Find where the given text appears and provide that cell's center as (X, Y) coordinate. 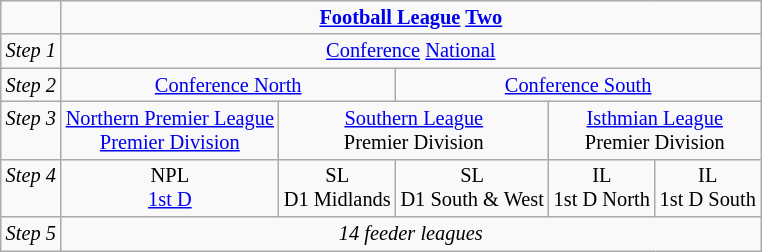
IL1st D North (602, 188)
Step 3 (31, 130)
SLD1 Midlands (338, 188)
14 feeder leagues (411, 234)
Conference North (228, 85)
Step 1 (31, 51)
Southern LeaguePremier Division (414, 130)
Conference National (411, 51)
NPL1st D (170, 188)
IL1st D South (708, 188)
Conference South (578, 85)
Step 2 (31, 85)
Step 4 (31, 188)
Northern Premier LeaguePremier Division (170, 130)
SLD1 South & West (472, 188)
Step 5 (31, 234)
Isthmian LeaguePremier Division (655, 130)
Football League Two (411, 17)
